Determine the (X, Y) coordinate at the center of the cell enclosing the given text.  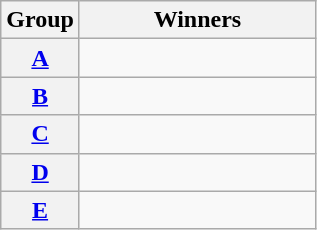
C (40, 134)
D (40, 172)
Winners (197, 20)
A (40, 58)
E (40, 210)
Group (40, 20)
B (40, 96)
